For the text-containing cell, return its midpoint in [X, Y] coordinate format. 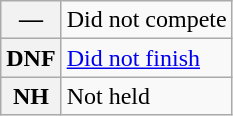
Did not compete [146, 20]
DNF [31, 58]
NH [31, 96]
Did not finish [146, 58]
Not held [146, 96]
— [31, 20]
